Return the (X, Y) coordinate for the center point of the cell that contains the specified text.  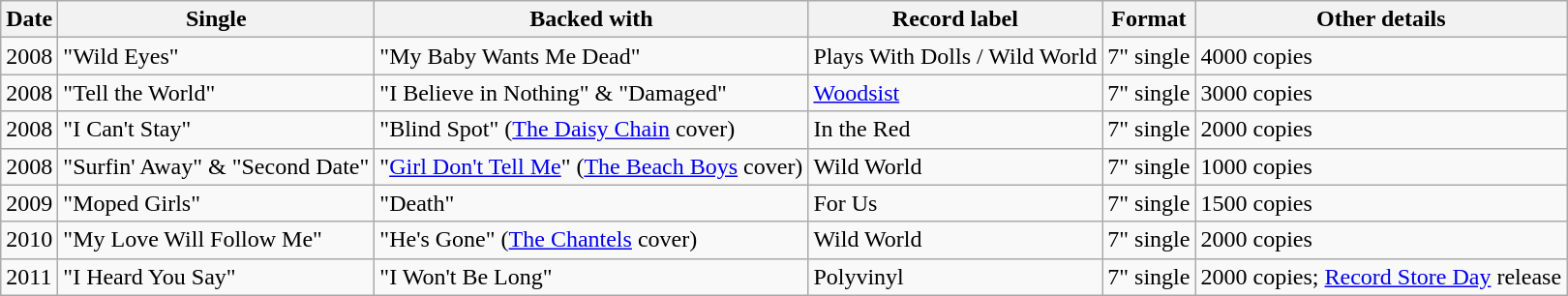
In the Red (955, 130)
"I Won't Be Long" (591, 277)
"Wild Eyes" (217, 56)
4000 copies (1381, 56)
For Us (955, 203)
2010 (29, 240)
Format (1149, 19)
"My Baby Wants Me Dead" (591, 56)
"Blind Spot" (The Daisy Chain cover) (591, 130)
"Girl Don't Tell Me" (The Beach Boys cover) (591, 166)
Backed with (591, 19)
2000 copies; Record Store Day release (1381, 277)
2011 (29, 277)
1000 copies (1381, 166)
Polyvinyl (955, 277)
"My Love Will Follow Me" (217, 240)
Woodsist (955, 93)
Record label (955, 19)
Plays With Dolls / Wild World (955, 56)
"I Can't Stay" (217, 130)
1500 copies (1381, 203)
Single (217, 19)
"He's Gone" (The Chantels cover) (591, 240)
3000 copies (1381, 93)
"Death" (591, 203)
"I Heard You Say" (217, 277)
"Surfin' Away" & "Second Date" (217, 166)
Date (29, 19)
Other details (1381, 19)
2009 (29, 203)
"Tell the World" (217, 93)
"I Believe in Nothing" & "Damaged" (591, 93)
"Moped Girls" (217, 203)
